Return the [x, y] coordinate for the center point of the cell that contains the specified text.  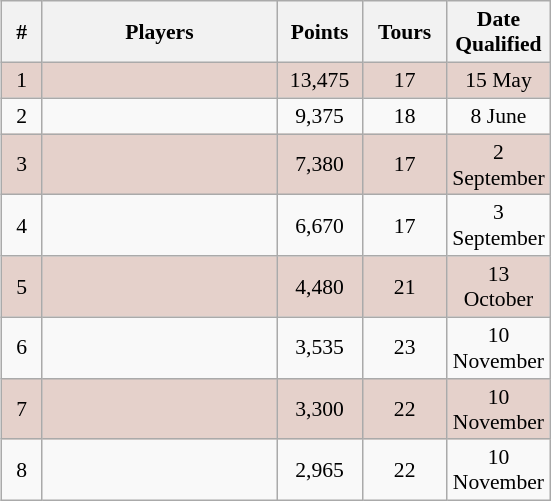
Points [320, 32]
Tours [404, 32]
8 June [498, 116]
7 [22, 408]
1 [22, 80]
3,535 [320, 348]
9,375 [320, 116]
7,380 [320, 164]
13 October [498, 286]
3 September [498, 226]
6,670 [320, 226]
6 [22, 348]
23 [404, 348]
4,480 [320, 286]
# [22, 32]
13,475 [320, 80]
21 [404, 286]
Date Qualified [498, 32]
8 [22, 470]
3,300 [320, 408]
2 [22, 116]
5 [22, 286]
2,965 [320, 470]
2 September [498, 164]
Players [160, 32]
18 [404, 116]
15 May [498, 80]
3 [22, 164]
4 [22, 226]
